Extract the (x, y) coordinate from the center of the cell holding the provided text.  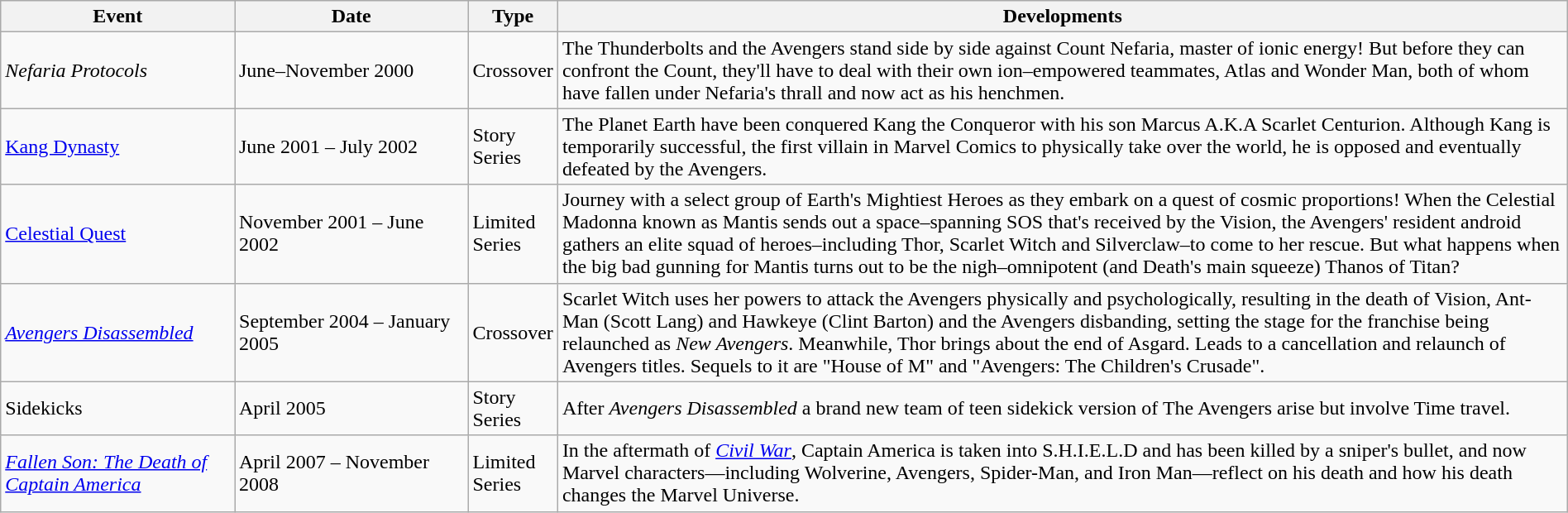
Kang Dynasty (117, 146)
Fallen Son: The Death of Captain America (117, 473)
September 2004 – January 2005 (351, 333)
Celestial Quest (117, 233)
June–November 2000 (351, 70)
Developments (1062, 17)
Date (351, 17)
Nefaria Protocols (117, 70)
April 2005 (351, 409)
Event (117, 17)
Sidekicks (117, 409)
April 2007 – November 2008 (351, 473)
June 2001 – July 2002 (351, 146)
After Avengers Disassembled a brand new team of teen sidekick version of The Avengers arise but involve Time travel. (1062, 409)
November 2001 – June 2002 (351, 233)
Avengers Disassembled (117, 333)
Type (513, 17)
